Provide the (X, Y) coordinate of the cell's center where the given text is located.  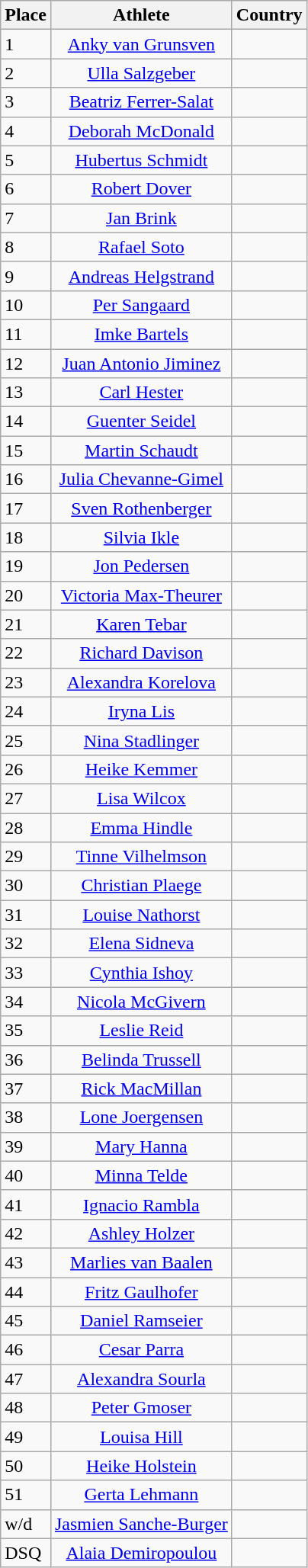
22 (26, 653)
7 (26, 218)
Country (269, 15)
Nina Stadlinger (141, 740)
Martin Schaudt (141, 451)
Robert Dover (141, 189)
Jon Pedersen (141, 566)
Iryna Lis (141, 711)
2 (26, 73)
Jan Brink (141, 218)
8 (26, 247)
48 (26, 1408)
Beatriz Ferrer-Salat (141, 102)
Juan Antonio Jiminez (141, 364)
Sven Rothenberger (141, 508)
14 (26, 422)
Lone Joergensen (141, 1117)
50 (26, 1466)
Louise Nathorst (141, 915)
Jasmien Sanche-Burger (141, 1524)
42 (26, 1233)
4 (26, 131)
Place (26, 15)
18 (26, 537)
25 (26, 740)
Fritz Gaulhofer (141, 1292)
15 (26, 451)
13 (26, 393)
46 (26, 1350)
Julia Chevanne-Gimel (141, 479)
12 (26, 364)
9 (26, 276)
Daniel Ramseier (141, 1321)
Victoria Max-Theurer (141, 595)
20 (26, 595)
Cynthia Ishoy (141, 973)
Per Sangaard (141, 305)
41 (26, 1204)
Louisa Hill (141, 1437)
39 (26, 1146)
Lisa Wilcox (141, 798)
Belinda Trussell (141, 1060)
Heike Holstein (141, 1466)
Alexandra Korelova (141, 682)
w/d (26, 1524)
1 (26, 44)
Karen Tebar (141, 624)
51 (26, 1495)
Ignacio Rambla (141, 1204)
Ashley Holzer (141, 1233)
30 (26, 886)
Ulla Salzgeber (141, 73)
Guenter Seidel (141, 422)
29 (26, 857)
32 (26, 944)
Emma Hindle (141, 827)
Nicola McGivern (141, 1002)
Richard Davison (141, 653)
49 (26, 1437)
Minna Telde (141, 1175)
27 (26, 798)
16 (26, 479)
Rafael Soto (141, 247)
36 (26, 1060)
6 (26, 189)
24 (26, 711)
Gerta Lehmann (141, 1495)
Silvia Ikle (141, 537)
43 (26, 1262)
Alexandra Sourla (141, 1379)
38 (26, 1117)
Leslie Reid (141, 1031)
19 (26, 566)
31 (26, 915)
Christian Plaege (141, 886)
28 (26, 827)
Rick MacMillan (141, 1089)
Deborah McDonald (141, 131)
37 (26, 1089)
26 (26, 769)
35 (26, 1031)
11 (26, 334)
21 (26, 624)
34 (26, 1002)
DSQ (26, 1553)
Marlies van Baalen (141, 1262)
23 (26, 682)
10 (26, 305)
5 (26, 160)
40 (26, 1175)
Athlete (141, 15)
Carl Hester (141, 393)
3 (26, 102)
Peter Gmoser (141, 1408)
17 (26, 508)
47 (26, 1379)
Cesar Parra (141, 1350)
Heike Kemmer (141, 769)
Imke Bartels (141, 334)
Andreas Helgstrand (141, 276)
Mary Hanna (141, 1146)
Hubertus Schmidt (141, 160)
44 (26, 1292)
33 (26, 973)
Tinne Vilhelmson (141, 857)
45 (26, 1321)
Elena Sidneva (141, 944)
Alaia Demiropoulou (141, 1553)
Anky van Grunsven (141, 44)
